Identify which cell holds the provided text, then report its (X, Y) central coordinate. 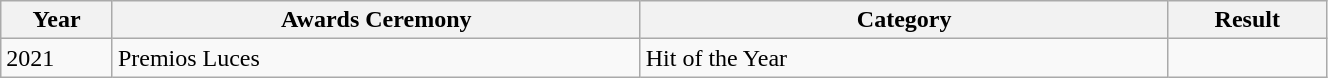
Category (904, 20)
Hit of the Year (904, 58)
Year (57, 20)
Result (1247, 20)
2021 (57, 58)
Premios Luces (376, 58)
Awards Ceremony (376, 20)
